Search for the cell housing the specified text and yield its (X, Y) center coordinate. 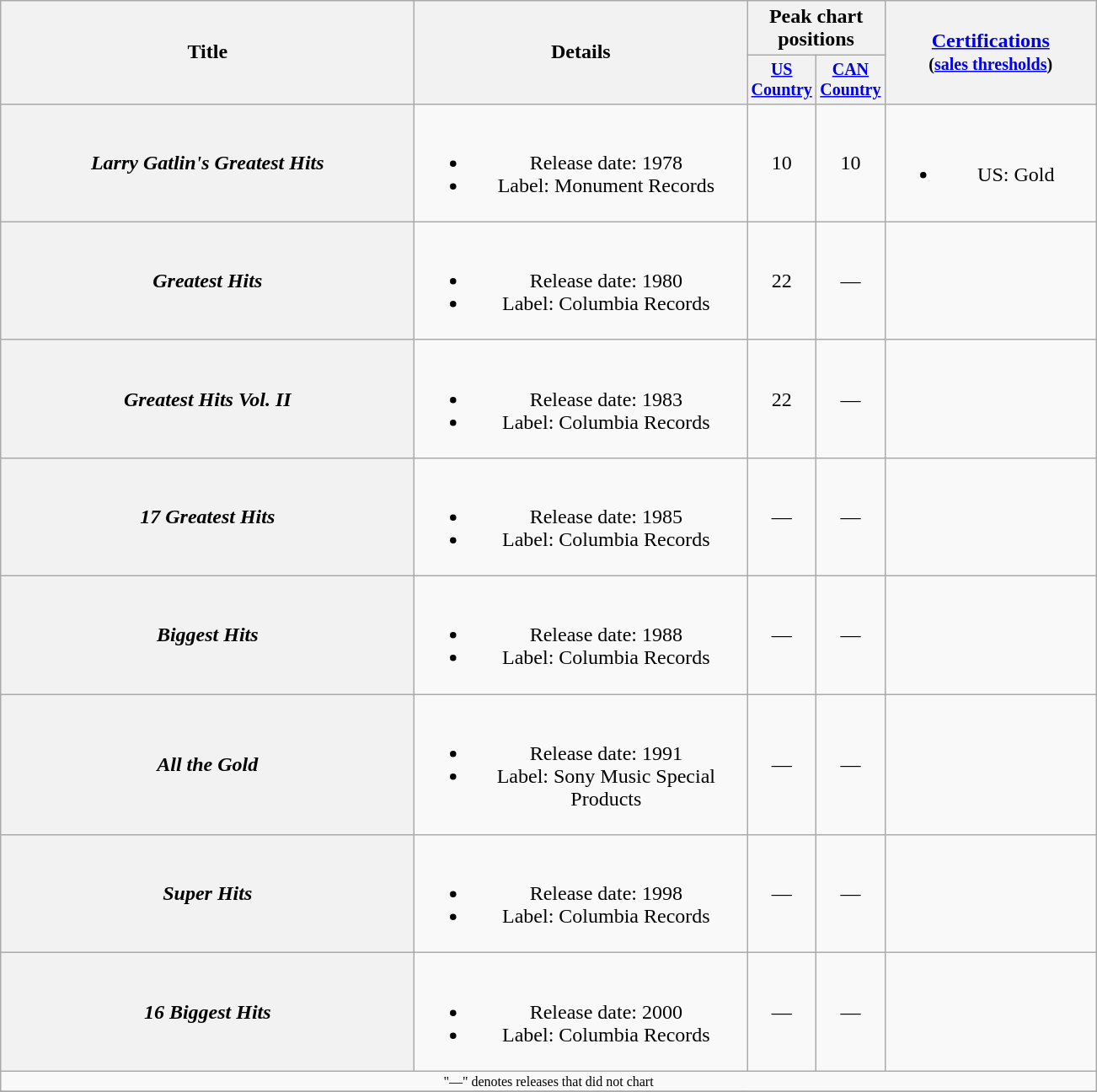
Super Hits (207, 894)
17 Greatest Hits (207, 517)
Release date: 1983Label: Columbia Records (581, 399)
Release date: 1998Label: Columbia Records (581, 894)
US: Gold (991, 163)
Details (581, 52)
Release date: 1985Label: Columbia Records (581, 517)
Release date: 1980Label: Columbia Records (581, 281)
All the Gold (207, 765)
US Country (782, 79)
Greatest Hits Vol. II (207, 399)
Greatest Hits (207, 281)
Larry Gatlin's Greatest Hits (207, 163)
Release date: 1988Label: Columbia Records (581, 635)
"—" denotes releases that did not chart (549, 1081)
Release date: 2000Label: Columbia Records (581, 1012)
Release date: 1991Label: Sony Music Special Products (581, 765)
Peak chartpositions (816, 29)
Title (207, 52)
Biggest Hits (207, 635)
CAN Country (851, 79)
16 Biggest Hits (207, 1012)
Certifications(sales thresholds) (991, 52)
Release date: 1978Label: Monument Records (581, 163)
